Locate the cell with the specified text and output its (x, y) center coordinate. 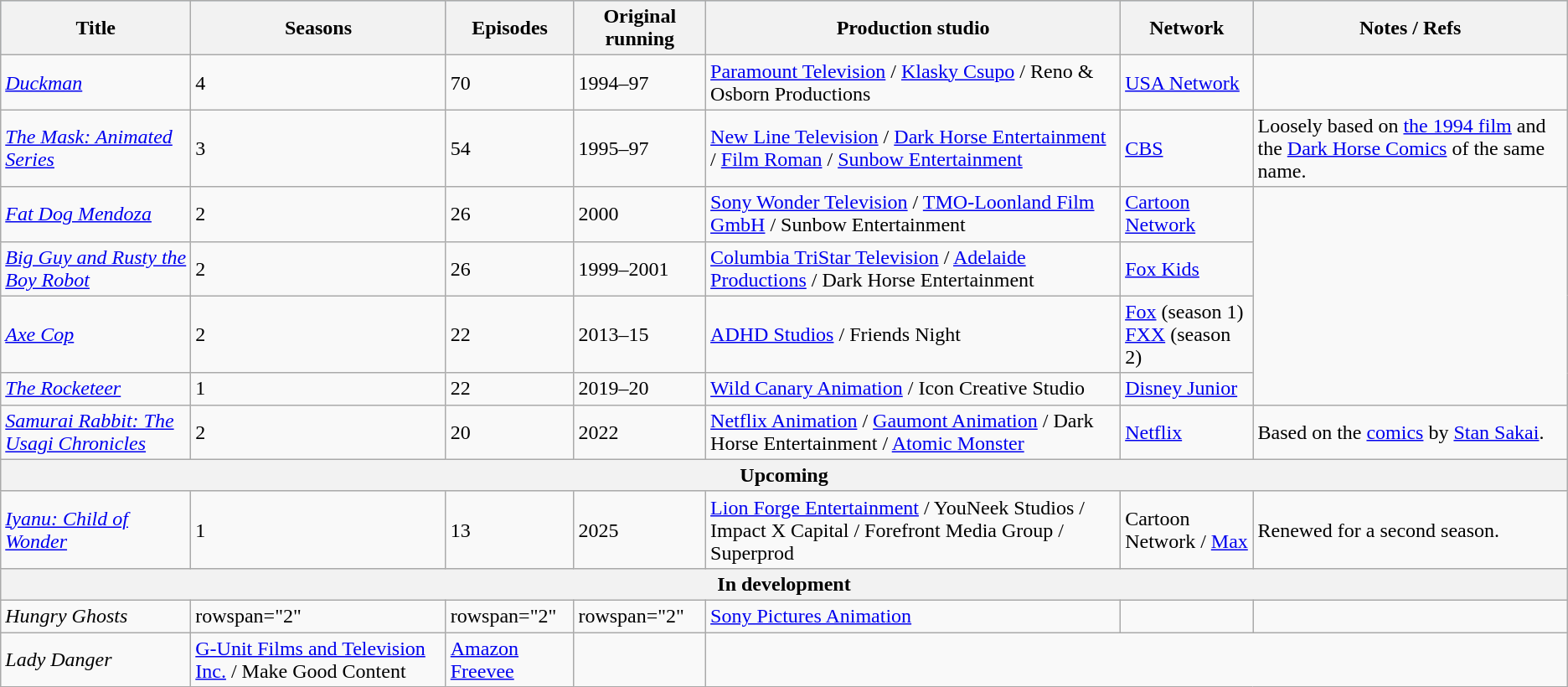
CBS (1187, 148)
Original running (640, 28)
Paramount Television / Klasky Csupo / Reno & Osborn Productions (913, 82)
G-Unit Films and Television Inc. / Make Good Content (318, 659)
New Line Television / Dark Horse Entertainment / Film Roman / Sunbow Entertainment (913, 148)
1994–97 (640, 82)
Lion Forge Entertainment / YouNeek Studios / Impact X Capital / Forefront Media Group / Superprod (913, 529)
Loosely based on the 1994 film and the Dark Horse Comics of the same name. (1411, 148)
Title (95, 28)
1995–97 (640, 148)
Hungry Ghosts (95, 616)
2000 (640, 214)
Upcoming (784, 475)
2022 (640, 432)
Columbia TriStar Television / Adelaide Productions / Dark Horse Entertainment (913, 268)
Network (1187, 28)
Cartoon Network (1187, 214)
Fat Dog Mendoza (95, 214)
Disney Junior (1187, 389)
Sony Wonder Television / TMO-Loonland Film GmbH / Sunbow Entertainment (913, 214)
The Rocketeer (95, 389)
Iyanu: Child of Wonder (95, 529)
2025 (640, 529)
20 (509, 432)
1999–2001 (640, 268)
13 (509, 529)
Based on the comics by Stan Sakai. (1411, 432)
Wild Canary Animation / Icon Creative Studio (913, 389)
Seasons (318, 28)
Fox (season 1)FXX (season 2) (1187, 334)
Episodes (509, 28)
Lady Danger (95, 659)
Duckman (95, 82)
In development (784, 584)
3 (318, 148)
Big Guy and Rusty the Boy Robot (95, 268)
Renewed for a second season. (1411, 529)
54 (509, 148)
Cartoon Network / Max (1187, 529)
2019–20 (640, 389)
ADHD Studios / Friends Night (913, 334)
Netflix (1187, 432)
The Mask: Animated Series (95, 148)
Sony Pictures Animation (913, 616)
70 (509, 82)
USA Network (1187, 82)
2013–15 (640, 334)
Netflix Animation / Gaumont Animation / Dark Horse Entertainment / Atomic Monster (913, 432)
Fox Kids (1187, 268)
Notes / Refs (1411, 28)
4 (318, 82)
Amazon Freevee (509, 659)
Axe Cop (95, 334)
Samurai Rabbit: The Usagi Chronicles (95, 432)
Production studio (913, 28)
